Search for the cell housing the specified text and yield its [x, y] center coordinate. 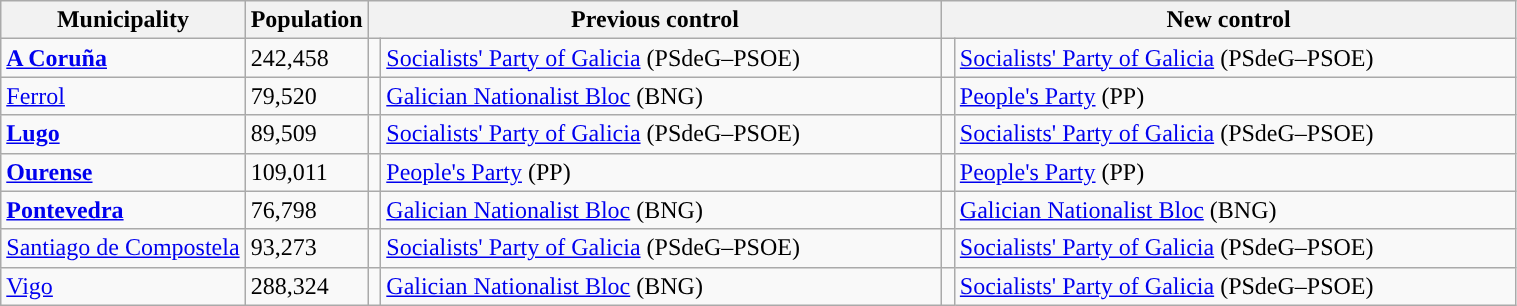
288,324 [306, 286]
Ourense [123, 172]
93,273 [306, 248]
New control [1229, 20]
76,798 [306, 210]
109,011 [306, 172]
Vigo [123, 286]
89,509 [306, 134]
Previous control [655, 20]
Lugo [123, 134]
Municipality [123, 20]
Ferrol [123, 96]
Population [306, 20]
A Coruña [123, 58]
242,458 [306, 58]
Santiago de Compostela [123, 248]
Pontevedra [123, 210]
79,520 [306, 96]
